Find where the given text appears and provide that cell's center as [x, y] coordinate. 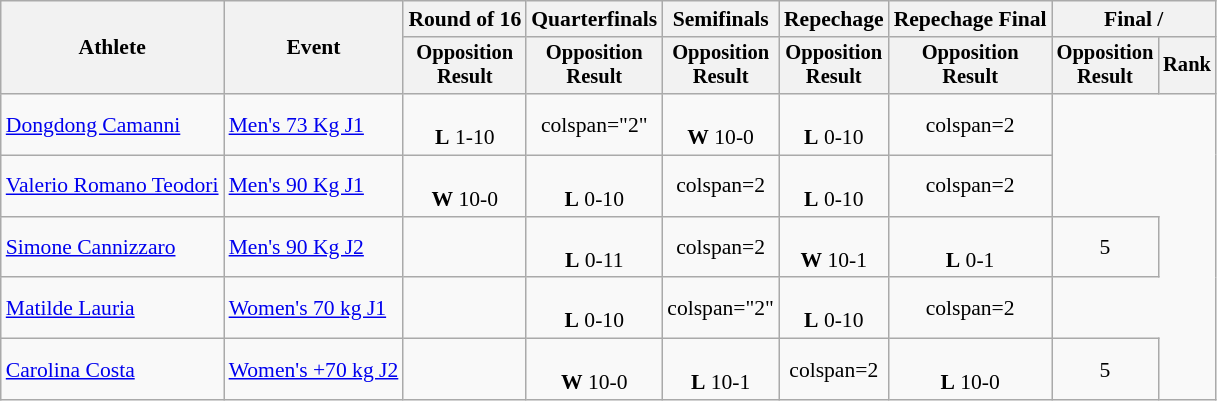
Men's 73 Kg J1 [314, 124]
Matilde Lauria [112, 308]
Men's 90 Kg J1 [314, 186]
Final / [1134, 19]
L 0-11 [594, 248]
Simone Cannizzaro [112, 248]
Women's 70 kg J1 [314, 308]
L 10-1 [720, 370]
Quarterfinals [594, 19]
Rank [1187, 66]
Repechage Final [970, 19]
W 10-1 [834, 248]
L 1-10 [464, 124]
Valerio Romano Teodori [112, 186]
Men's 90 Kg J2 [314, 248]
L 10-0 [970, 370]
Event [314, 48]
L 0-1 [970, 248]
Women's +70 kg J2 [314, 370]
Round of 16 [464, 19]
Dongdong Camanni [112, 124]
Semifinals [720, 19]
Carolina Costa [112, 370]
Athlete [112, 48]
Repechage [834, 19]
